Capture the cell that displays the provided text and extract its (x, y) central coordinate. 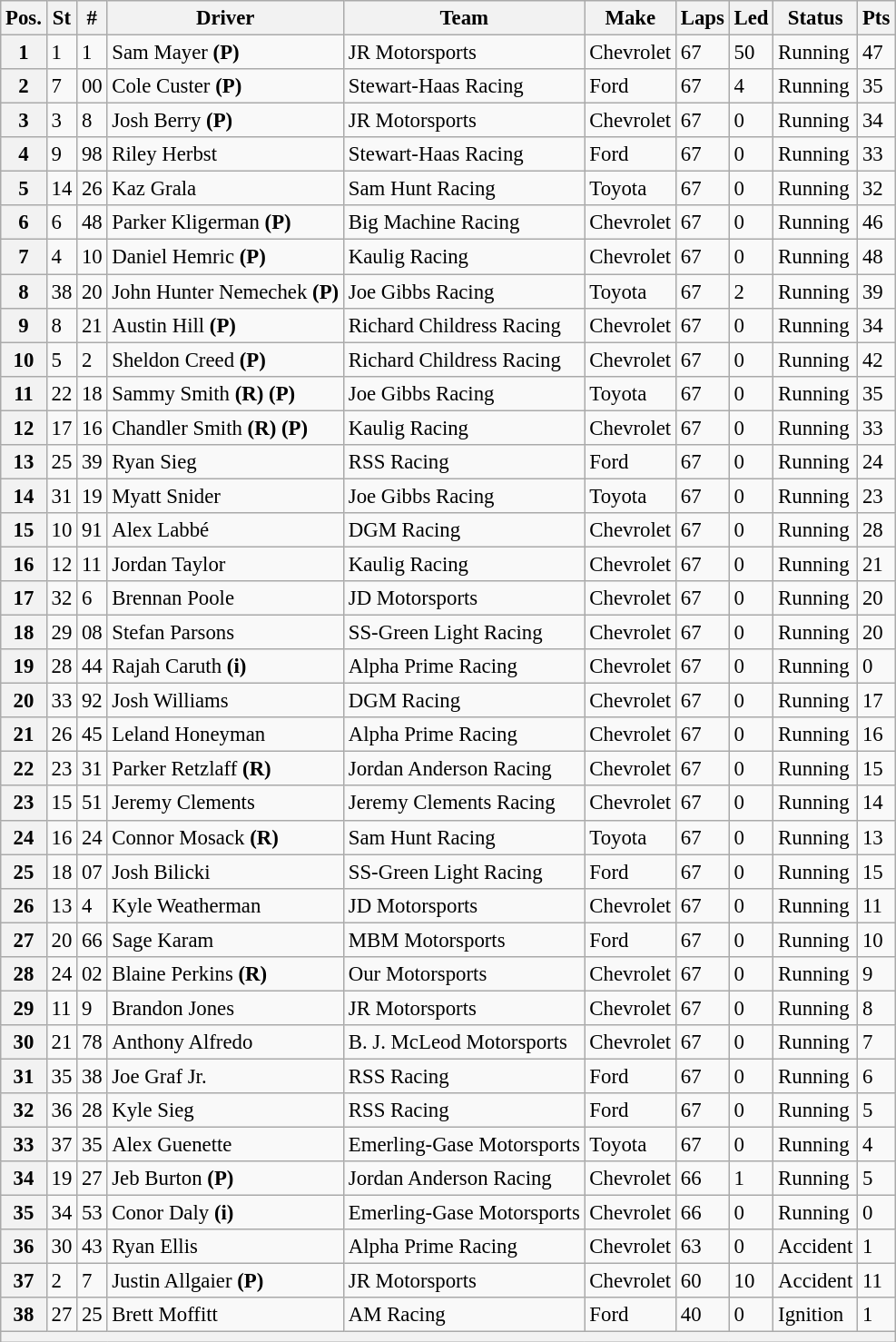
St (62, 18)
Status (815, 18)
Sammy Smith (R) (P) (225, 393)
Kyle Sieg (225, 1110)
Austin Hill (P) (225, 325)
B. J. McLeod Motorsports (464, 1042)
Alex Guenette (225, 1145)
Led (752, 18)
40 (703, 1316)
02 (93, 974)
08 (93, 633)
45 (93, 735)
91 (93, 530)
Sam Mayer (P) (225, 53)
Brennan Poole (225, 598)
Blaine Perkins (R) (225, 974)
Sheldon Creed (P) (225, 360)
Stefan Parsons (225, 633)
Ryan Sieg (225, 462)
78 (93, 1042)
Brett Moffitt (225, 1316)
44 (93, 666)
Daniel Hemric (P) (225, 257)
Kaz Grala (225, 189)
Laps (703, 18)
Chandler Smith (R) (P) (225, 428)
Josh Williams (225, 701)
Ignition (815, 1316)
Riley Herbst (225, 154)
Justin Allgaier (P) (225, 1281)
51 (93, 804)
63 (703, 1247)
MBM Motorsports (464, 940)
Josh Bilicki (225, 872)
Parker Kligerman (P) (225, 222)
Kyle Weatherman (225, 905)
Pts (877, 18)
Our Motorsports (464, 974)
47 (877, 53)
92 (93, 701)
Cole Custer (P) (225, 86)
Alex Labbé (225, 530)
Driver (225, 18)
46 (877, 222)
07 (93, 872)
Conor Daly (i) (225, 1213)
53 (93, 1213)
Rajah Caruth (i) (225, 666)
Jeremy Clements Racing (464, 804)
Leland Honeyman (225, 735)
43 (93, 1247)
Ryan Ellis (225, 1247)
# (93, 18)
Team (464, 18)
Connor Mosack (R) (225, 837)
Anthony Alfredo (225, 1042)
Brandon Jones (225, 1008)
Josh Berry (P) (225, 121)
AM Racing (464, 1316)
Jeremy Clements (225, 804)
Big Machine Racing (464, 222)
Sage Karam (225, 940)
John Hunter Nemechek (P) (225, 291)
Pos. (24, 18)
Make (630, 18)
50 (752, 53)
Myatt Snider (225, 496)
42 (877, 360)
Parker Retzlaff (R) (225, 769)
Joe Graf Jr. (225, 1076)
98 (93, 154)
Jeb Burton (P) (225, 1179)
00 (93, 86)
Jordan Taylor (225, 564)
60 (703, 1281)
